Provide the [x, y] coordinate of the cell's center where the given text is located.  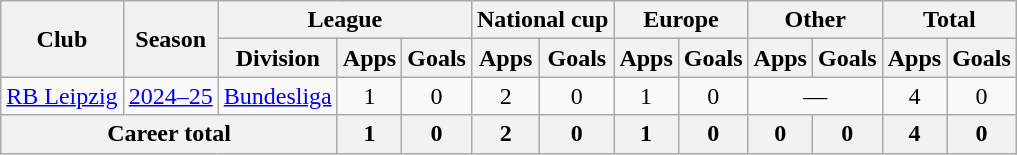
Total [949, 20]
Bundesliga [278, 96]
Career total [170, 134]
Other [815, 20]
League [344, 20]
Club [62, 39]
National cup [542, 20]
Division [278, 58]
Europe [681, 20]
Season [170, 39]
2024–25 [170, 96]
RB Leipzig [62, 96]
— [815, 96]
